Find where the given text appears and provide that cell's center as [x, y] coordinate. 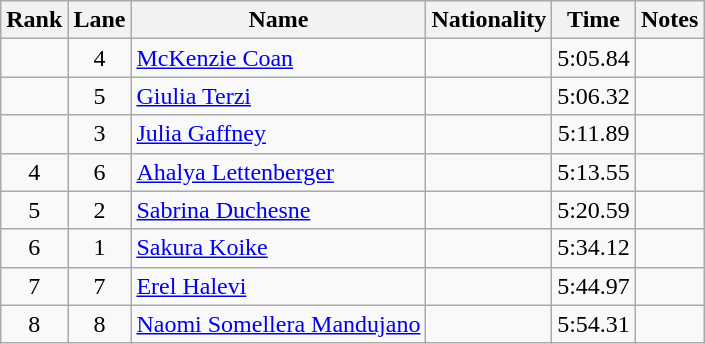
2 [100, 210]
Sakura Koike [278, 248]
Ahalya Lettenberger [278, 172]
Sabrina Duchesne [278, 210]
5:11.89 [594, 134]
5:06.32 [594, 96]
Naomi Somellera Mandujano [278, 324]
5:34.12 [594, 248]
5:20.59 [594, 210]
Rank [34, 20]
Name [278, 20]
Julia Gaffney [278, 134]
McKenzie Coan [278, 58]
Lane [100, 20]
Notes [669, 20]
Nationality [489, 20]
Giulia Terzi [278, 96]
5:44.97 [594, 286]
3 [100, 134]
Erel Halevi [278, 286]
5:05.84 [594, 58]
5:54.31 [594, 324]
5:13.55 [594, 172]
Time [594, 20]
1 [100, 248]
